Determine the [X, Y] coordinate at the center of the cell enclosing the given text.  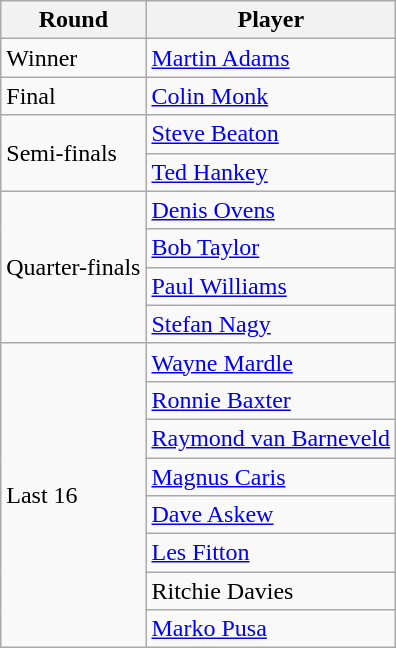
Wayne Mardle [271, 362]
Ronnie Baxter [271, 400]
Last 16 [74, 495]
Steve Beaton [271, 134]
Dave Askew [271, 515]
Ted Hankey [271, 172]
Marko Pusa [271, 629]
Colin Monk [271, 96]
Semi-finals [74, 153]
Paul Williams [271, 286]
Round [74, 20]
Raymond van Barneveld [271, 438]
Final [74, 96]
Magnus Caris [271, 477]
Martin Adams [271, 58]
Player [271, 20]
Denis Ovens [271, 210]
Winner [74, 58]
Les Fitton [271, 553]
Bob Taylor [271, 248]
Quarter-finals [74, 267]
Stefan Nagy [271, 324]
Ritchie Davies [271, 591]
